Find where the given text appears and provide that cell's center as [X, Y] coordinate. 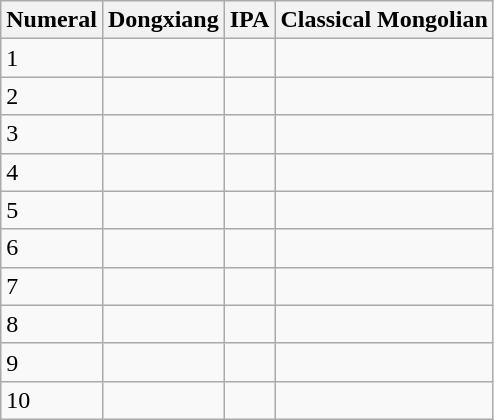
3 [52, 134]
1 [52, 58]
IPA [250, 20]
10 [52, 400]
7 [52, 286]
8 [52, 324]
4 [52, 172]
Dongxiang [163, 20]
9 [52, 362]
Classical Mongolian [384, 20]
Numeral [52, 20]
6 [52, 248]
2 [52, 96]
5 [52, 210]
